Return [X, Y] of the center of cell containing provided text 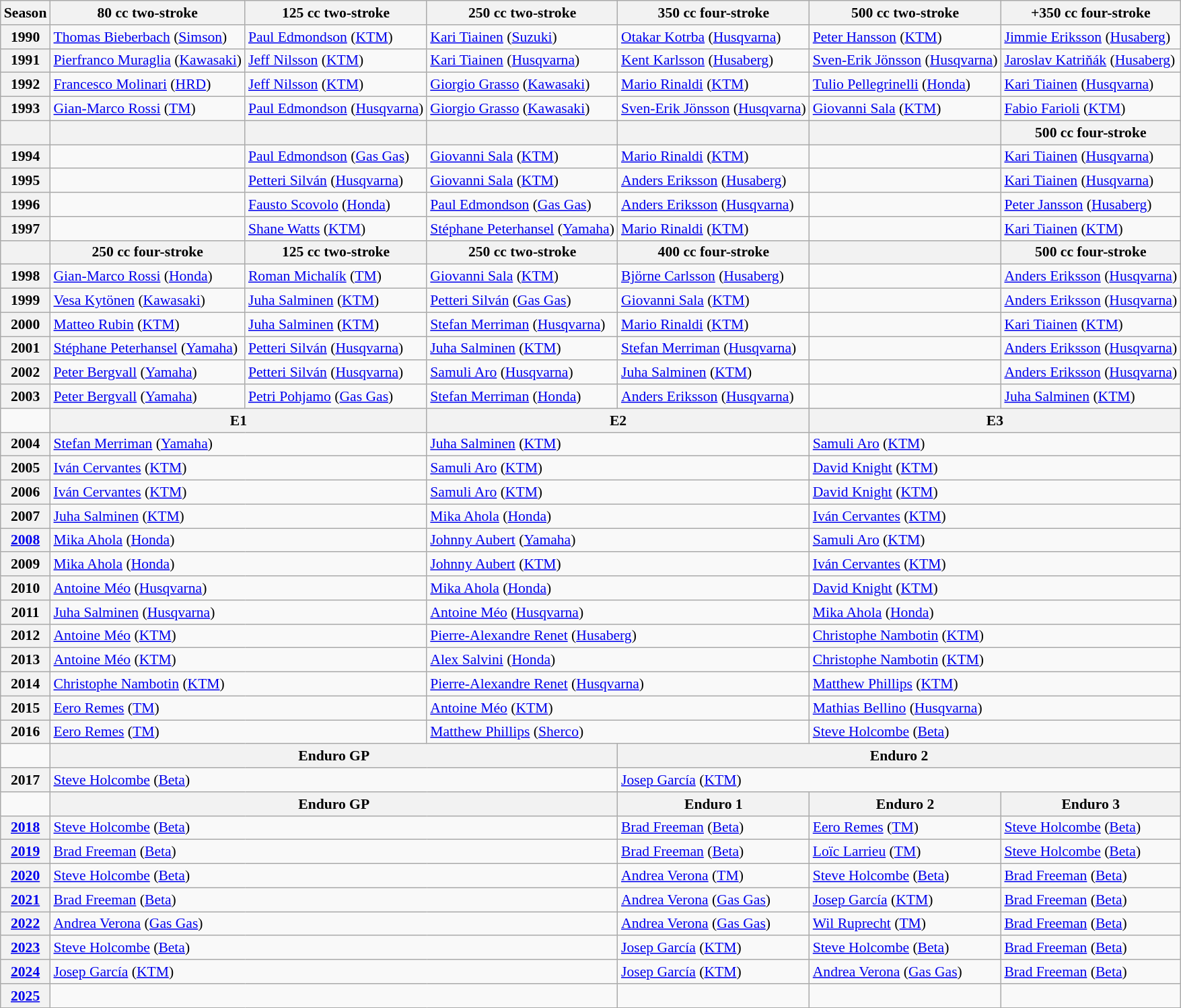
Pierre-Alexandre Renet (Husqvarna) [618, 684]
2011 [26, 612]
Juha Salminen (Husqvarna) [238, 612]
1991 [26, 61]
Season [26, 13]
400 cc four-stroke [713, 252]
E2 [618, 421]
Johnny Aubert (KTM) [618, 565]
Petri Pohjamo (Gas Gas) [336, 396]
2022 [26, 924]
Paul Edmondson (Husqvarna) [336, 109]
Peter Hansson (KTM) [906, 37]
1997 [26, 229]
2017 [26, 780]
1993 [26, 109]
Matteo Rubin (KTM) [147, 324]
Kent Karlsson (Husaberg) [713, 61]
Matthew Phillips (Sherco) [618, 732]
1995 [26, 181]
2004 [26, 444]
500 cc two-stroke [906, 13]
2005 [26, 468]
Johnny Aubert (Yamaha) [618, 540]
1998 [26, 277]
Roman Michalík (TM) [336, 277]
2003 [26, 396]
2002 [26, 373]
2018 [26, 828]
+350 cc four-stroke [1090, 13]
Jimmie Eriksson (Husaberg) [1090, 37]
1999 [26, 301]
2008 [26, 540]
2016 [26, 732]
2000 [26, 324]
2024 [26, 972]
2025 [26, 996]
2010 [26, 588]
2023 [26, 948]
2014 [26, 684]
Enduro 1 [713, 804]
Shane Watts (KTM) [336, 229]
2006 [26, 493]
Paul Edmondson (KTM) [336, 37]
2021 [26, 900]
2015 [26, 708]
Tulio Pellegrinelli (Honda) [906, 85]
Gian-Marco Rossi (TM) [147, 109]
Stefan Merriman (Yamaha) [238, 444]
Vesa Kytönen (Kawasaki) [147, 301]
2019 [26, 852]
Mathias Bellino (Husqvarna) [995, 708]
2012 [26, 636]
Pierfranco Muraglia (Kawasaki) [147, 61]
Fausto Scovolo (Honda) [336, 205]
1996 [26, 205]
1990 [26, 37]
1992 [26, 85]
Stefan Merriman (Honda) [522, 396]
Kari Tiainen (Suzuki) [522, 37]
250 cc four-stroke [147, 252]
Alex Salvini (Honda) [618, 660]
80 cc two-stroke [147, 13]
2020 [26, 876]
Petteri Silván (Gas Gas) [522, 301]
Gian-Marco Rossi (Honda) [147, 277]
350 cc four-stroke [713, 13]
Anders Eriksson (Husaberg) [713, 181]
Samuli Aro (Husqvarna) [522, 373]
Björne Carlsson (Husaberg) [713, 277]
Jaroslav Katriňák (Husaberg) [1090, 61]
2013 [26, 660]
Pierre-Alexandre Renet (Husaberg) [618, 636]
Wil Ruprecht (TM) [906, 924]
Matthew Phillips (KTM) [995, 684]
E1 [238, 421]
2001 [26, 349]
Andrea Verona (TM) [713, 876]
Thomas Bieberbach (Simson) [147, 37]
Otakar Kotrba (Husqvarna) [713, 37]
Francesco Molinari (HRD) [147, 85]
Loïc Larrieu (TM) [906, 852]
2009 [26, 565]
1994 [26, 157]
Enduro 3 [1090, 804]
Fabio Farioli (KTM) [1090, 109]
2007 [26, 516]
E3 [995, 421]
Peter Jansson (Husaberg) [1090, 205]
